Extract the [x, y] coordinate from the center of the cell holding the provided text.  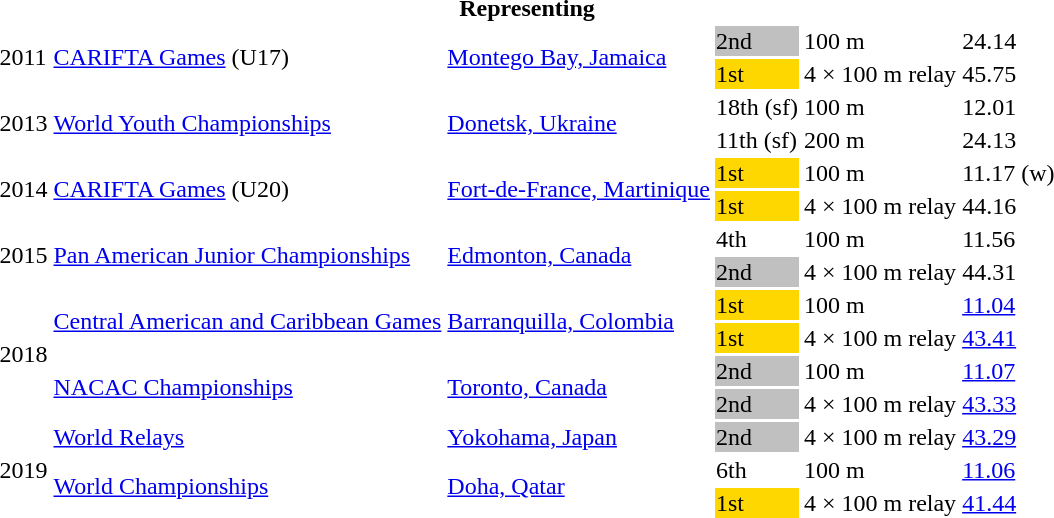
4th [756, 239]
Edmonton, Canada [579, 256]
World Championships [248, 486]
NACAC Championships [248, 388]
Barranquilla, Colombia [579, 322]
Montego Bay, Jamaica [579, 58]
CARIFTA Games (U20) [248, 190]
Yokohama, Japan [579, 437]
11th (sf) [756, 140]
Donetsk, Ukraine [579, 124]
Central American and Caribbean Games [248, 322]
Doha, Qatar [579, 486]
Fort-de-France, Martinique [579, 190]
Toronto, Canada [579, 388]
6th [756, 470]
Pan American Junior Championships [248, 256]
World Youth Championships [248, 124]
CARIFTA Games (U17) [248, 58]
World Relays [248, 437]
200 m [880, 140]
18th (sf) [756, 107]
